Determine the (X, Y) coordinate at the center of the cell enclosing the given text.  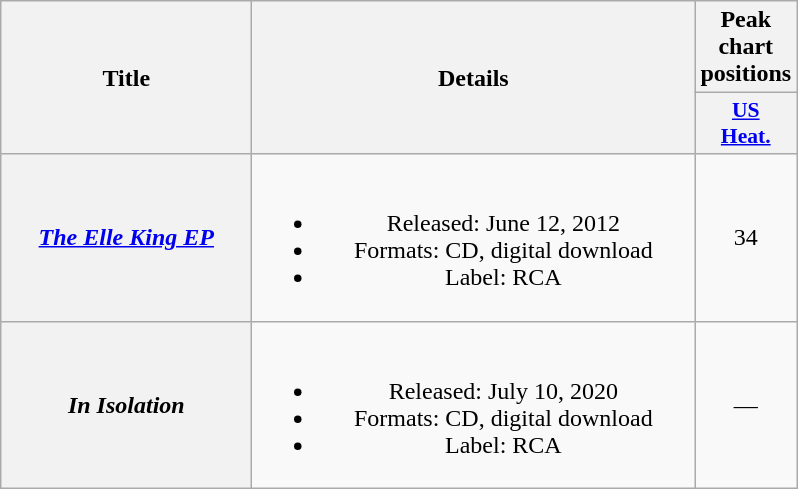
34 (746, 238)
In Isolation (126, 404)
Peakchartpositions (746, 47)
Title (126, 78)
The Elle King EP (126, 238)
Released: June 12, 2012Formats: CD, digital downloadLabel: RCA (474, 238)
— (746, 404)
Details (474, 78)
USHeat. (746, 124)
Released: July 10, 2020Formats: CD, digital downloadLabel: RCA (474, 404)
